Identify which cell holds the provided text, then report its [X, Y] central coordinate. 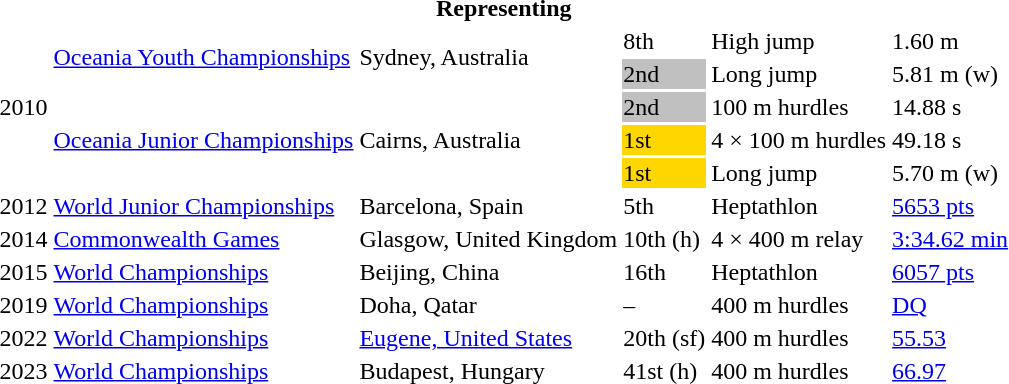
4 × 400 m relay [799, 239]
Barcelona, Spain [488, 206]
Doha, Qatar [488, 305]
10th (h) [664, 239]
Oceania Junior Championships [204, 140]
100 m hurdles [799, 107]
5th [664, 206]
Glasgow, United Kingdom [488, 239]
High jump [799, 41]
Sydney, Australia [488, 58]
Oceania Youth Championships [204, 58]
4 × 100 m hurdles [799, 140]
16th [664, 272]
Eugene, United States [488, 338]
World Junior Championships [204, 206]
Commonwealth Games [204, 239]
Beijing, China [488, 272]
Cairns, Australia [488, 140]
20th (sf) [664, 338]
– [664, 305]
8th [664, 41]
